Output the [x, y] coordinate of the center of the cell containing the given text.  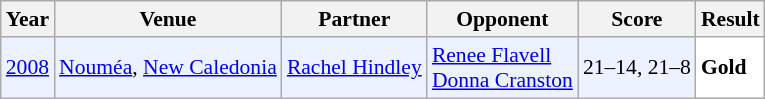
Rachel Hindley [354, 68]
Gold [730, 68]
Year [28, 19]
Partner [354, 19]
Opponent [502, 19]
2008 [28, 68]
Venue [168, 19]
Nouméa, New Caledonia [168, 68]
Score [637, 19]
Result [730, 19]
21–14, 21–8 [637, 68]
Renee Flavell Donna Cranston [502, 68]
